Locate the cell with the specified text and output its (x, y) center coordinate. 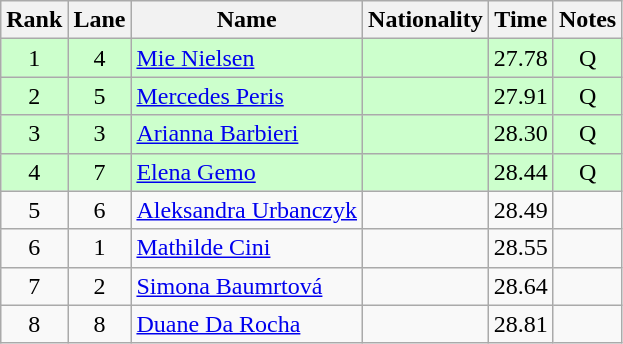
Rank (34, 20)
28.64 (520, 286)
28.49 (520, 210)
Arianna Barbieri (247, 134)
Lane (100, 20)
Simona Baumrtová (247, 286)
Mathilde Cini (247, 248)
Aleksandra Urbanczyk (247, 210)
27.91 (520, 96)
28.81 (520, 324)
Notes (587, 20)
28.55 (520, 248)
Name (247, 20)
28.44 (520, 172)
Mercedes Peris (247, 96)
Time (520, 20)
27.78 (520, 58)
Duane Da Rocha (247, 324)
Mie Nielsen (247, 58)
Elena Gemo (247, 172)
28.30 (520, 134)
Nationality (426, 20)
